Detect which cell encompasses the target text, then output its (x, y) center coordinate. 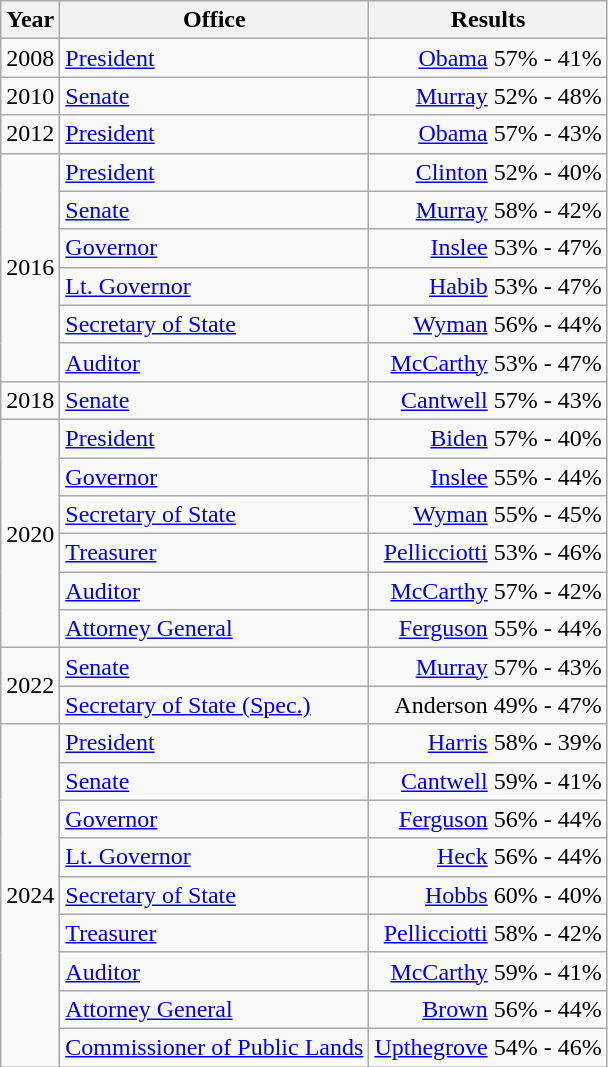
2024 (30, 896)
Obama 57% - 41% (488, 58)
Ferguson 56% - 44% (488, 819)
McCarthy 53% - 47% (488, 362)
Office (214, 20)
Results (488, 20)
Murray 52% - 48% (488, 96)
Hobbs 60% - 40% (488, 895)
2018 (30, 400)
Wyman 56% - 44% (488, 324)
2008 (30, 58)
2016 (30, 267)
Clinton 52% - 40% (488, 172)
Murray 58% - 42% (488, 210)
Anderson 49% - 47% (488, 705)
Secretary of State (Spec.) (214, 705)
McCarthy 57% - 42% (488, 591)
Upthegrove 54% - 46% (488, 1047)
2020 (30, 533)
Cantwell 59% - 41% (488, 781)
2022 (30, 686)
Year (30, 20)
Obama 57% - 43% (488, 134)
Brown 56% - 44% (488, 1009)
Heck 56% - 44% (488, 857)
Commissioner of Public Lands (214, 1047)
Ferguson 55% - 44% (488, 629)
2010 (30, 96)
Inslee 53% - 47% (488, 248)
Harris 58% - 39% (488, 743)
Wyman 55% - 45% (488, 515)
McCarthy 59% - 41% (488, 971)
Cantwell 57% - 43% (488, 400)
Biden 57% - 40% (488, 438)
Pellicciotti 58% - 42% (488, 933)
2012 (30, 134)
Pellicciotti 53% - 46% (488, 553)
Murray 57% - 43% (488, 667)
Habib 53% - 47% (488, 286)
Inslee 55% - 44% (488, 477)
